Locate the cell with the specified text and output its [x, y] center coordinate. 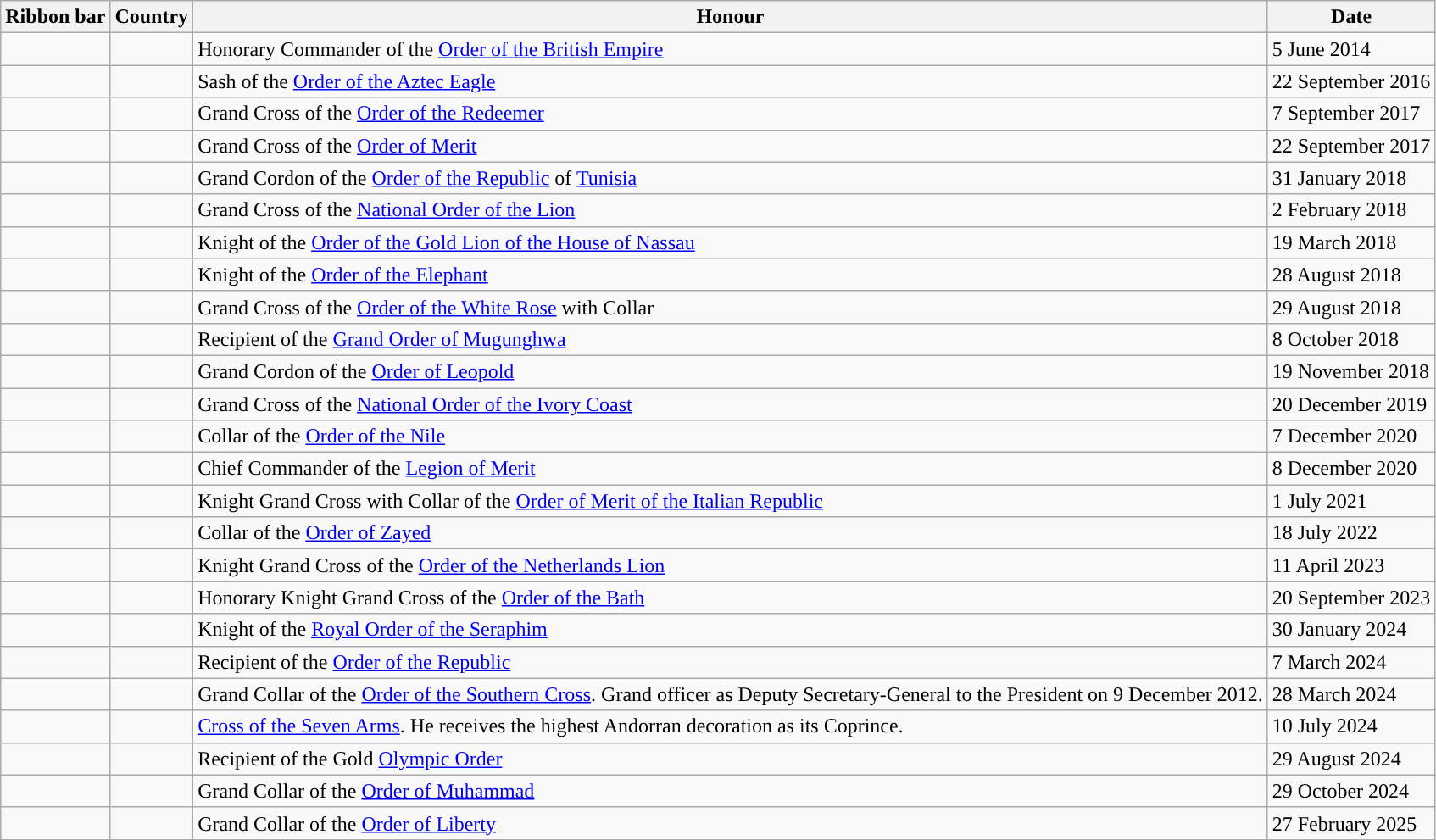
8 December 2020 [1351, 469]
Recipient of the Order of the Republic [731, 662]
7 March 2024 [1351, 662]
Grand Collar of the Order of Muhammad [731, 791]
Collar of the Order of Zayed [731, 533]
22 September 2017 [1351, 146]
Honorary Commander of the Order of the British Empire [731, 49]
Grand Cordon of the Order of Leopold [731, 371]
31 January 2018 [1351, 178]
Country [152, 17]
Date [1351, 17]
29 August 2018 [1351, 307]
Sash of the Order of the Aztec Eagle [731, 81]
Grand Cross of the Order of the Redeemer [731, 114]
1 July 2021 [1351, 501]
Grand Cordon of the Order of the Republic of Tunisia [731, 178]
8 October 2018 [1351, 339]
7 September 2017 [1351, 114]
30 January 2024 [1351, 630]
Grand Cross of the National Order of the Lion [731, 210]
Honorary Knight Grand Cross of the Order of the Bath [731, 598]
22 September 2016 [1351, 81]
Chief Commander of the Legion of Merit [731, 469]
27 February 2025 [1351, 823]
Collar of the Order of the Nile [731, 437]
11 April 2023 [1351, 565]
Knight of the Royal Order of the Seraphim [731, 630]
Recipient of the Gold Olympic Order [731, 759]
Knight Grand Cross with Collar of the Order of Merit of the Italian Republic [731, 501]
28 March 2024 [1351, 694]
Knight Grand Cross of the Order of the Netherlands Lion [731, 565]
Knight of the Order of the Gold Lion of the House of Nassau [731, 242]
19 November 2018 [1351, 371]
18 July 2022 [1351, 533]
Grand Collar of the Order of Liberty [731, 823]
Ribbon bar [56, 17]
7 December 2020 [1351, 437]
Grand Cross of the National Order of the Ivory Coast [731, 404]
Cross of the Seven Arms. He receives the highest Andorran decoration as its Coprince. [731, 726]
29 October 2024 [1351, 791]
20 September 2023 [1351, 598]
Grand Cross of the Order of Merit [731, 146]
19 March 2018 [1351, 242]
Recipient of the Grand Order of Mugunghwa [731, 339]
10 July 2024 [1351, 726]
29 August 2024 [1351, 759]
Grand Collar of the Order of the Southern Cross. Grand officer as Deputy Secretary-General to the President on 9 December 2012. [731, 694]
2 February 2018 [1351, 210]
Knight of the Order of the Elephant [731, 275]
Honour [731, 17]
28 August 2018 [1351, 275]
5 June 2014 [1351, 49]
20 December 2019 [1351, 404]
Grand Cross of the Order of the White Rose with Collar [731, 307]
